Find where the given text appears and provide that cell's center as [X, Y] coordinate. 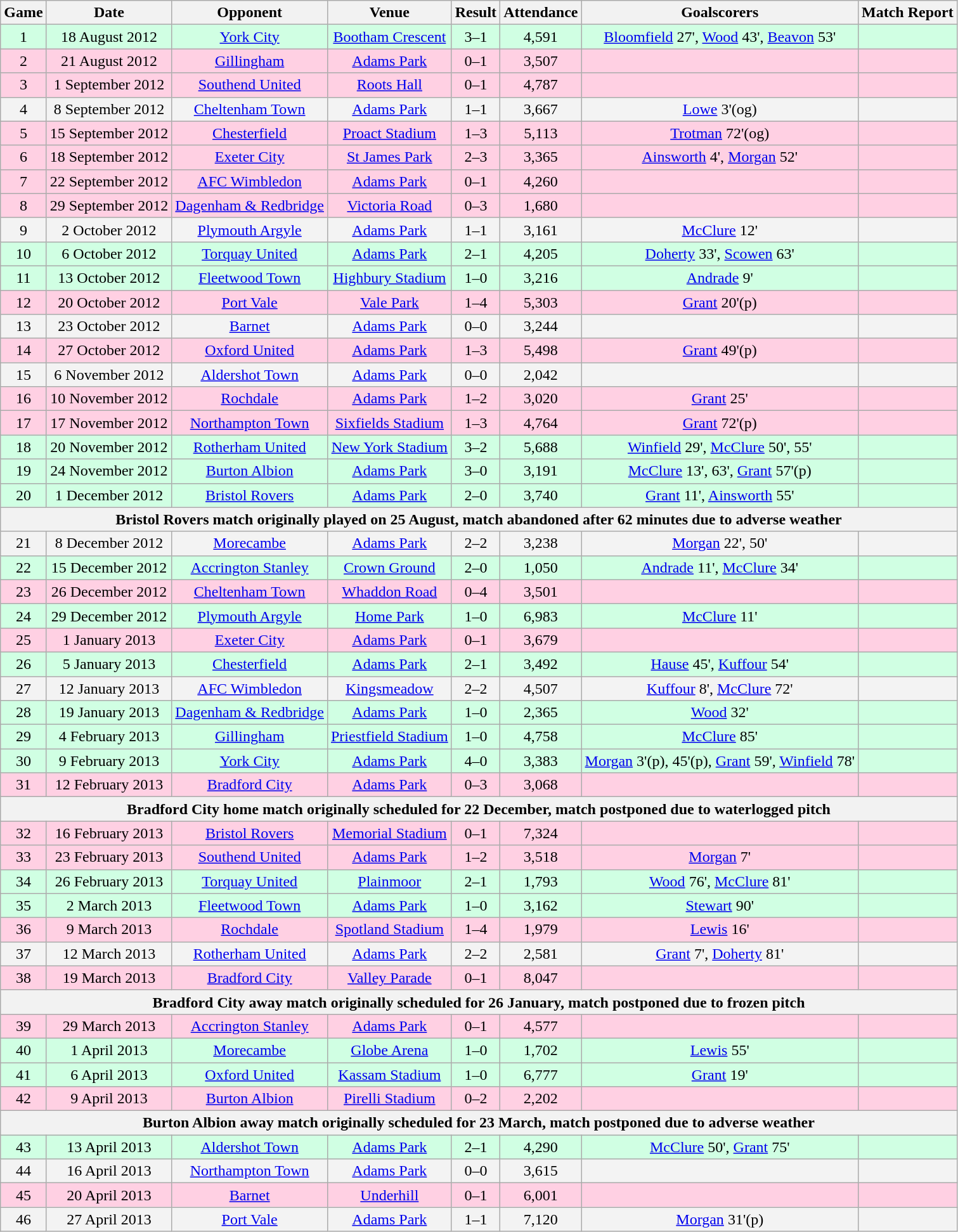
1 January 2013 [109, 640]
23 October 2012 [109, 327]
Valley Parade [389, 978]
3,501 [541, 592]
4,591 [541, 37]
3,507 [541, 61]
2,365 [541, 713]
12 January 2013 [109, 688]
Morgan 7' [720, 857]
12 March 2013 [109, 954]
Winfield 29', McClure 50', 55' [720, 447]
18 September 2012 [109, 157]
Bradford City away match originally scheduled for 26 January, match postponed due to frozen pitch [479, 1002]
30 [23, 761]
12 [23, 302]
Lowe 3'(og) [720, 109]
35 [23, 905]
38 [23, 978]
4,507 [541, 688]
1,702 [541, 1050]
4,577 [541, 1026]
Home Park [389, 616]
46 [23, 1219]
4,205 [541, 254]
3,244 [541, 327]
McClure 11' [720, 616]
8 September 2012 [109, 109]
9 [23, 230]
19 [23, 471]
McClure 50', Grant 75' [720, 1147]
2 [23, 61]
27 April 2013 [109, 1219]
2,581 [541, 954]
22 September 2012 [109, 181]
Venue [389, 13]
Memorial Stadium [389, 833]
15 December 2012 [109, 567]
16 February 2013 [109, 833]
Grant 11', Ainsworth 55' [720, 495]
Kassam Stadium [389, 1075]
24 November 2012 [109, 471]
21 [23, 543]
Match Report [907, 13]
3,238 [541, 543]
32 [23, 833]
15 [23, 375]
Victoria Road [389, 205]
7,324 [541, 833]
26 December 2012 [109, 592]
5,113 [541, 133]
1 [23, 37]
23 February 2013 [109, 857]
27 October 2012 [109, 351]
42 [23, 1099]
34 [23, 881]
Hause 45', Kuffour 54' [720, 664]
37 [23, 954]
Pirelli Stadium [389, 1099]
44 [23, 1171]
3 [23, 85]
Lewis 55' [720, 1050]
2,042 [541, 375]
Attendance [541, 13]
8 [23, 205]
27 [23, 688]
3–2 [476, 447]
6,001 [541, 1195]
4,787 [541, 85]
Grant 72'(p) [720, 423]
13 October 2012 [109, 278]
Plainmoor [389, 881]
0–2 [476, 1099]
21 August 2012 [109, 61]
Sixfields Stadium [389, 423]
Morgan 31'(p) [720, 1219]
Crown Ground [389, 567]
3,615 [541, 1171]
Date [109, 13]
41 [23, 1075]
20 October 2012 [109, 302]
20 April 2013 [109, 1195]
3,679 [541, 640]
43 [23, 1147]
13 [23, 327]
McClure 85' [720, 737]
17 [23, 423]
6 November 2012 [109, 375]
4,758 [541, 737]
Wood 76', McClure 81' [720, 881]
Globe Arena [389, 1050]
Spotland Stadium [389, 930]
45 [23, 1195]
4,764 [541, 423]
17 November 2012 [109, 423]
18 August 2012 [109, 37]
Morgan 3'(p), 45'(p), Grant 59', Winfield 78' [720, 761]
Priestfield Stadium [389, 737]
2 March 2013 [109, 905]
1 September 2012 [109, 85]
3–1 [476, 37]
Highbury Stadium [389, 278]
Wood 32' [720, 713]
25 [23, 640]
9 April 2013 [109, 1099]
1,680 [541, 205]
33 [23, 857]
23 [23, 592]
St James Park [389, 157]
22 [23, 567]
7 [23, 181]
Bloomfield 27', Wood 43', Beavon 53' [720, 37]
4 [23, 109]
26 February 2013 [109, 881]
Whaddon Road [389, 592]
Game [23, 13]
Bristol Rovers match originally played on 25 August, match abandoned after 62 minutes due to adverse weather [479, 519]
10 [23, 254]
5 [23, 133]
Andrade 9' [720, 278]
3,162 [541, 905]
29 December 2012 [109, 616]
8,047 [541, 978]
0–4 [476, 592]
6,983 [541, 616]
4,290 [541, 1147]
Grant 7', Doherty 81' [720, 954]
Roots Hall [389, 85]
3–0 [476, 471]
McClure 13', 63', Grant 57'(p) [720, 471]
Grant 49'(p) [720, 351]
7,120 [541, 1219]
5,303 [541, 302]
Kuffour 8', McClure 72' [720, 688]
19 January 2013 [109, 713]
McClure 12' [720, 230]
14 [23, 351]
6 April 2013 [109, 1075]
19 March 2013 [109, 978]
5 January 2013 [109, 664]
Burton Albion away match originally scheduled for 23 March, match postponed due to adverse weather [479, 1123]
3,161 [541, 230]
1,050 [541, 567]
Bradford City home match originally scheduled for 22 December, match postponed due to waterlogged pitch [479, 809]
New York Stadium [389, 447]
3,740 [541, 495]
1,793 [541, 881]
Stewart 90' [720, 905]
3,492 [541, 664]
20 [23, 495]
6 [23, 157]
Grant 20'(p) [720, 302]
3,020 [541, 399]
15 September 2012 [109, 133]
36 [23, 930]
Trotman 72'(og) [720, 133]
8 December 2012 [109, 543]
Morgan 22', 50' [720, 543]
28 [23, 713]
39 [23, 1026]
Andrade 11', McClure 34' [720, 567]
29 [23, 737]
5,498 [541, 351]
20 November 2012 [109, 447]
1 April 2013 [109, 1050]
11 [23, 278]
Vale Park [389, 302]
Kingsmeadow [389, 688]
Lewis 16' [720, 930]
3,667 [541, 109]
12 February 2013 [109, 785]
3,365 [541, 157]
26 [23, 664]
6,777 [541, 1075]
Proact Stadium [389, 133]
Underhill [389, 1195]
3,383 [541, 761]
6 October 2012 [109, 254]
3,191 [541, 471]
10 November 2012 [109, 399]
40 [23, 1050]
29 March 2013 [109, 1026]
4–0 [476, 761]
16 April 2013 [109, 1171]
4,260 [541, 181]
9 February 2013 [109, 761]
9 March 2013 [109, 930]
2,202 [541, 1099]
5,688 [541, 447]
Bootham Crescent [389, 37]
Goalscorers [720, 13]
24 [23, 616]
Result [476, 13]
2–3 [476, 157]
Doherty 33', Scowen 63' [720, 254]
18 [23, 447]
1,979 [541, 930]
3,068 [541, 785]
3,216 [541, 278]
2 October 2012 [109, 230]
16 [23, 399]
31 [23, 785]
1 December 2012 [109, 495]
4 February 2013 [109, 737]
Grant 25' [720, 399]
13 April 2013 [109, 1147]
Grant 19' [720, 1075]
Ainsworth 4', Morgan 52' [720, 157]
29 September 2012 [109, 205]
Opponent [250, 13]
3,518 [541, 857]
